For the text-containing cell, return its midpoint in [x, y] coordinate format. 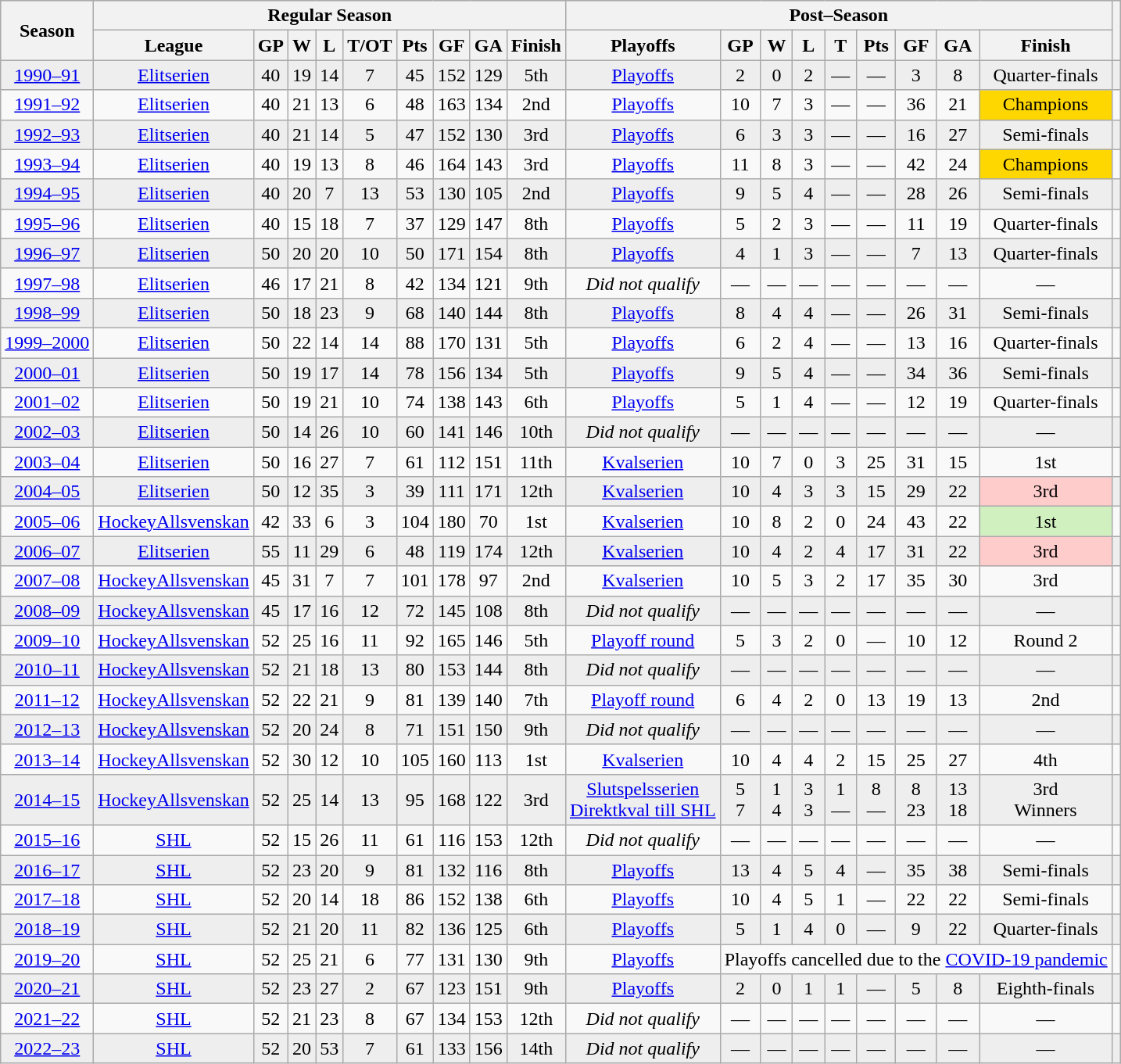
Playoffs cancelled due to the COVID-19 pandemic [916, 959]
Post–Season [838, 16]
2016–17 [47, 870]
2019–20 [47, 959]
1999–2000 [47, 342]
2021–22 [47, 1019]
150 [488, 729]
133 [452, 1048]
57 [740, 799]
1990–91 [47, 75]
2020–21 [47, 989]
136 [452, 930]
1994–95 [47, 194]
72 [414, 611]
38 [958, 870]
113 [488, 759]
2002–03 [47, 432]
2001–02 [47, 403]
147 [488, 224]
League [174, 45]
7th [536, 700]
68 [414, 313]
2005–06 [47, 521]
2003–04 [47, 462]
111 [452, 492]
164 [452, 164]
2012–13 [47, 729]
39 [414, 492]
154 [488, 253]
145 [452, 611]
43 [916, 521]
71 [414, 729]
168 [452, 799]
1992–93 [47, 134]
163 [452, 105]
2015–16 [47, 840]
1997–98 [47, 283]
2008–09 [47, 611]
95 [414, 799]
2009–10 [47, 640]
1998–99 [47, 313]
823 [916, 799]
86 [414, 900]
10th [536, 432]
2018–19 [47, 930]
97 [488, 581]
165 [452, 640]
47 [414, 134]
2006–07 [47, 551]
82 [414, 930]
2022–23 [47, 1048]
37 [414, 224]
3rdWinners [1046, 799]
78 [414, 373]
14th [536, 1048]
2014–15 [47, 799]
1993–94 [47, 164]
70 [488, 521]
92 [414, 640]
101 [414, 581]
34 [916, 373]
88 [414, 342]
160 [452, 759]
119 [452, 551]
121 [488, 283]
2004–05 [47, 492]
11th [536, 462]
8— [876, 799]
2007–08 [47, 581]
Round 2 [1046, 640]
60 [414, 432]
2017–18 [47, 900]
T [841, 45]
112 [452, 462]
123 [452, 989]
80 [414, 670]
2010–11 [47, 670]
104 [414, 521]
1996–97 [47, 253]
2011–12 [47, 700]
178 [452, 581]
1995–96 [47, 224]
4th [1046, 759]
55 [270, 551]
1— [841, 799]
Eighth-finals [1046, 989]
125 [488, 930]
1991–92 [47, 105]
2000–01 [47, 373]
180 [452, 521]
77 [414, 959]
28 [916, 194]
1318 [958, 799]
SlutspelsserienDirektkval till SHL [643, 799]
74 [414, 403]
108 [488, 611]
141 [452, 432]
122 [488, 799]
170 [452, 342]
T/OT [370, 45]
139 [452, 700]
Season [47, 30]
174 [488, 551]
132 [452, 870]
Regular Season [330, 16]
2013–14 [47, 759]
